From the cell containing the given text, extract its center point as (X, Y) coordinate. 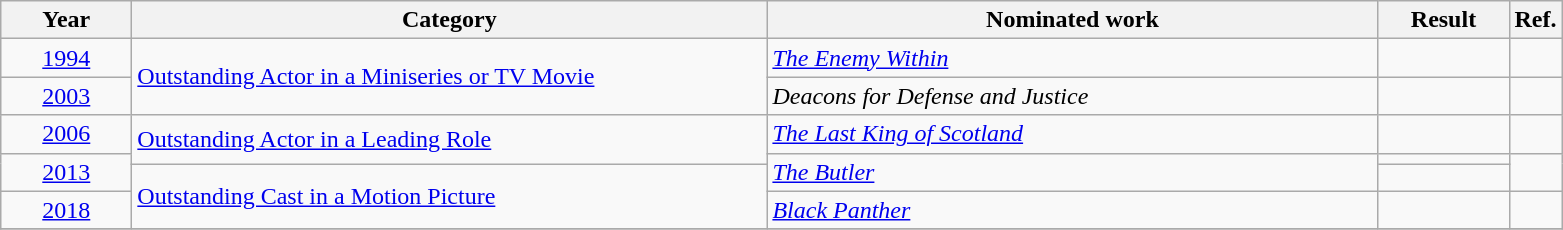
2006 (66, 134)
Ref. (1536, 20)
The Butler (1072, 172)
2018 (66, 210)
Category (450, 20)
2003 (66, 96)
Year (66, 20)
Black Panther (1072, 210)
Outstanding Actor in a Miniseries or TV Movie (450, 77)
The Enemy Within (1072, 58)
The Last King of Scotland (1072, 134)
1994 (66, 58)
Outstanding Actor in a Leading Role (450, 140)
Outstanding Cast in a Motion Picture (450, 196)
Result (1444, 20)
Nominated work (1072, 20)
Deacons for Defense and Justice (1072, 96)
2013 (66, 172)
